Output the [X, Y] coordinate of the center of the cell containing the given text.  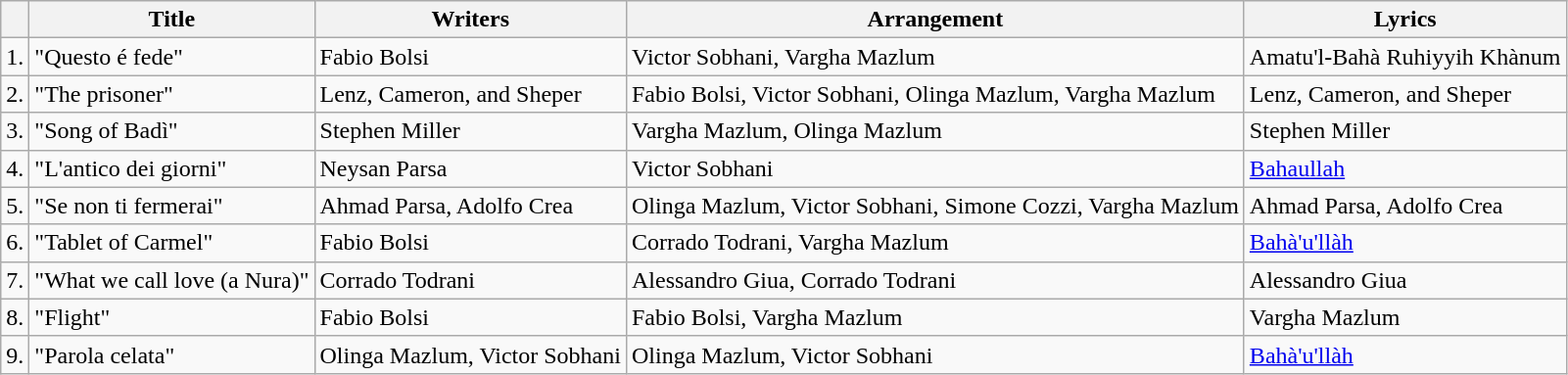
"L'antico dei giorni" [172, 168]
Corrado Todrani [470, 280]
3. [16, 131]
"Se non ti fermerai" [172, 206]
"The prisoner" [172, 94]
"Parola celata" [172, 354]
9. [16, 354]
Lyrics [1404, 20]
Amatu'l-Bahà Ruhiyyih Khànum [1404, 57]
"Song of Badì" [172, 131]
Vargha Mazlum, Olinga Mazlum [934, 131]
"What we call love (a Nura)" [172, 280]
4. [16, 168]
Writers [470, 20]
Neysan Parsa [470, 168]
"Tablet of Carmel" [172, 243]
5. [16, 206]
6. [16, 243]
1. [16, 57]
Alessandro Giua, Corrado Todrani [934, 280]
"Flight" [172, 317]
8. [16, 317]
Arrangement [934, 20]
Fabio Bolsi, Vargha Mazlum [934, 317]
7. [16, 280]
"Questo é fede" [172, 57]
Fabio Bolsi, Victor Sobhani, Olinga Mazlum, Vargha Mazlum [934, 94]
2. [16, 94]
Victor Sobhani, Vargha Mazlum [934, 57]
Olinga Mazlum, Victor Sobhani, Simone Cozzi, Vargha Mazlum [934, 206]
Vargha Mazlum [1404, 317]
Alessandro Giua [1404, 280]
Victor Sobhani [934, 168]
Title [172, 20]
Bahaullah [1404, 168]
Corrado Todrani, Vargha Mazlum [934, 243]
